Capture the cell that displays the provided text and extract its [X, Y] central coordinate. 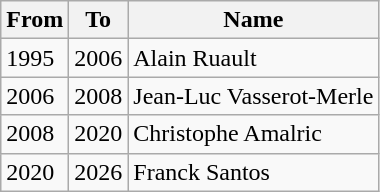
From [35, 20]
Christophe Amalric [254, 134]
Name [254, 20]
Franck Santos [254, 172]
Jean-Luc Vasserot-Merle [254, 96]
Alain Ruault [254, 58]
2026 [98, 172]
1995 [35, 58]
To [98, 20]
